Search for the cell housing the specified text and yield its [X, Y] center coordinate. 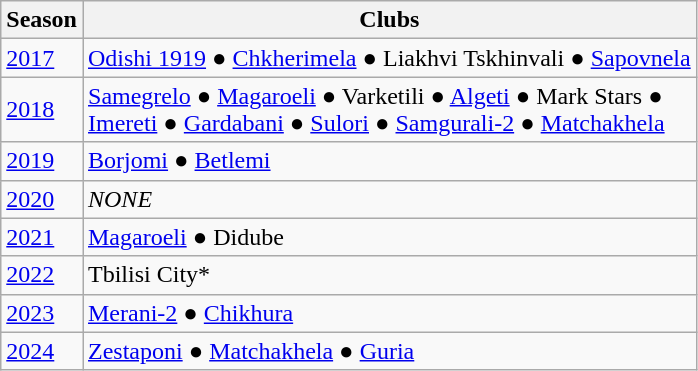
2020 [42, 199]
2023 [42, 313]
2021 [42, 237]
NONE [389, 199]
2019 [42, 161]
Samegrelo ● Magaroeli ● Varketili ● Algeti ● Mark Stars ● Imereti ● Gardabani ● Sulori ● Samgurali-2 ● Matchakhela [389, 110]
Odishi 1919 ● Chkherimela ● Liakhvi Tskhinvali ● Sapovnela [389, 58]
Zestaponi ● Matchakhela ● Guria [389, 351]
Magaroeli ● Didube [389, 237]
2017 [42, 58]
Tbilisi City* [389, 275]
Season [42, 20]
Clubs [389, 20]
2024 [42, 351]
2022 [42, 275]
2018 [42, 110]
Merani-2 ● Chikhura [389, 313]
Borjomi ● Betlemi [389, 161]
